Capture the cell that displays the provided text and extract its [X, Y] central coordinate. 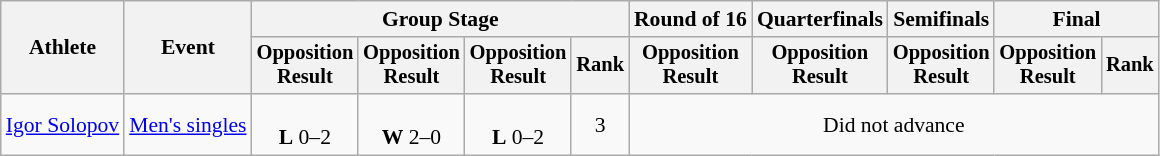
Men's singles [188, 124]
Igor Solopov [62, 124]
Round of 16 [690, 19]
Final [1076, 19]
Athlete [62, 48]
W 2–0 [412, 124]
3 [600, 124]
Quarterfinals [820, 19]
Did not advance [894, 124]
Group Stage [440, 19]
Semifinals [942, 19]
Event [188, 48]
